Extract the (x, y) coordinate from the center of the cell holding the provided text.  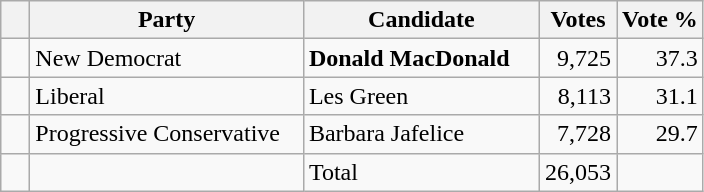
Barbara Jafelice (421, 134)
Total (421, 172)
Party (167, 20)
Vote % (660, 20)
7,728 (578, 134)
Candidate (421, 20)
9,725 (578, 58)
8,113 (578, 96)
29.7 (660, 134)
Donald MacDonald (421, 58)
New Democrat (167, 58)
Progressive Conservative (167, 134)
Les Green (421, 96)
31.1 (660, 96)
37.3 (660, 58)
Votes (578, 20)
26,053 (578, 172)
Liberal (167, 96)
